Find where the given text appears and provide that cell's center as [x, y] coordinate. 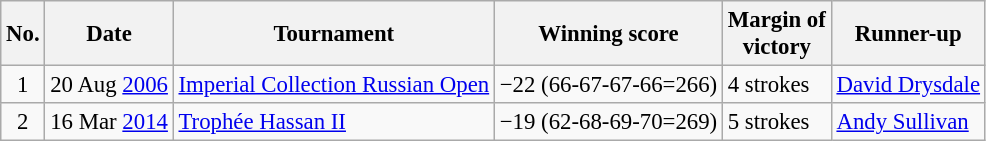
Andy Sullivan [908, 122]
20 Aug 2006 [109, 85]
16 Mar 2014 [109, 122]
Trophée Hassan II [334, 122]
Runner-up [908, 34]
1 [23, 85]
5 strokes [776, 122]
Winning score [608, 34]
Date [109, 34]
4 strokes [776, 85]
−22 (66-67-67-66=266) [608, 85]
David Drysdale [908, 85]
No. [23, 34]
Tournament [334, 34]
−19 (62-68-69-70=269) [608, 122]
Imperial Collection Russian Open [334, 85]
Margin ofvictory [776, 34]
2 [23, 122]
